Provide the [X, Y] coordinate of the cell's center where the given text is located.  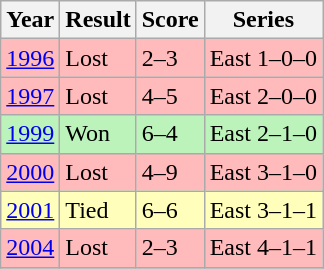
Series [263, 20]
Year [30, 20]
4–5 [170, 96]
East 2–0–0 [263, 96]
East 3–1–1 [263, 210]
6–4 [170, 134]
Tied [98, 210]
East 1–0–0 [263, 58]
East 2–1–0 [263, 134]
2000 [30, 172]
Result [98, 20]
East 4–1–1 [263, 248]
2004 [30, 248]
4–9 [170, 172]
6–6 [170, 210]
1996 [30, 58]
1997 [30, 96]
Score [170, 20]
1999 [30, 134]
East 3–1–0 [263, 172]
2001 [30, 210]
Won [98, 134]
